Detect which cell encompasses the target text, then output its (x, y) center coordinate. 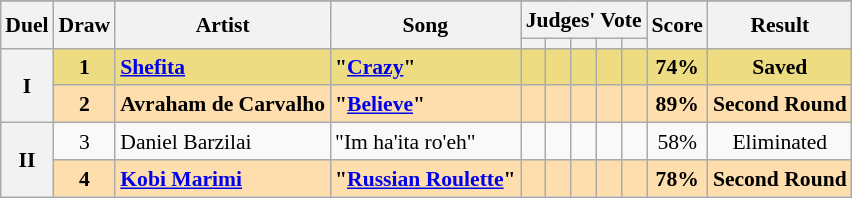
74% (678, 66)
Saved (780, 66)
"Crazy" (426, 66)
I (26, 85)
Judges' Vote (584, 20)
4 (85, 178)
Shefita (222, 66)
Avraham de Carvalho (222, 104)
1 (85, 66)
Song (426, 24)
Duel (26, 24)
Score (678, 24)
"Im ha'ita ro'eh" (426, 142)
"Believe" (426, 104)
Kobi Marimi (222, 178)
2 (85, 104)
Result (780, 24)
II (26, 160)
89% (678, 104)
58% (678, 142)
3 (85, 142)
Artist (222, 24)
"Russian Roulette" (426, 178)
Eliminated (780, 142)
Draw (85, 24)
Daniel Barzilai (222, 142)
78% (678, 178)
